Pinpoint the cell where the given text exists, returning its (X, Y) midpoint coordinate. 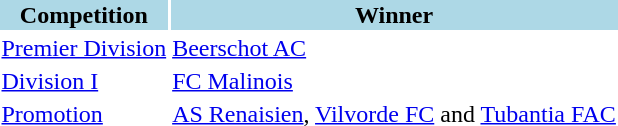
Winner (394, 15)
Competition (84, 15)
FC Malinois (394, 81)
Beerschot AC (394, 48)
Premier Division (84, 48)
Division I (84, 81)
